From the cell containing the given text, extract its center point as (X, Y) coordinate. 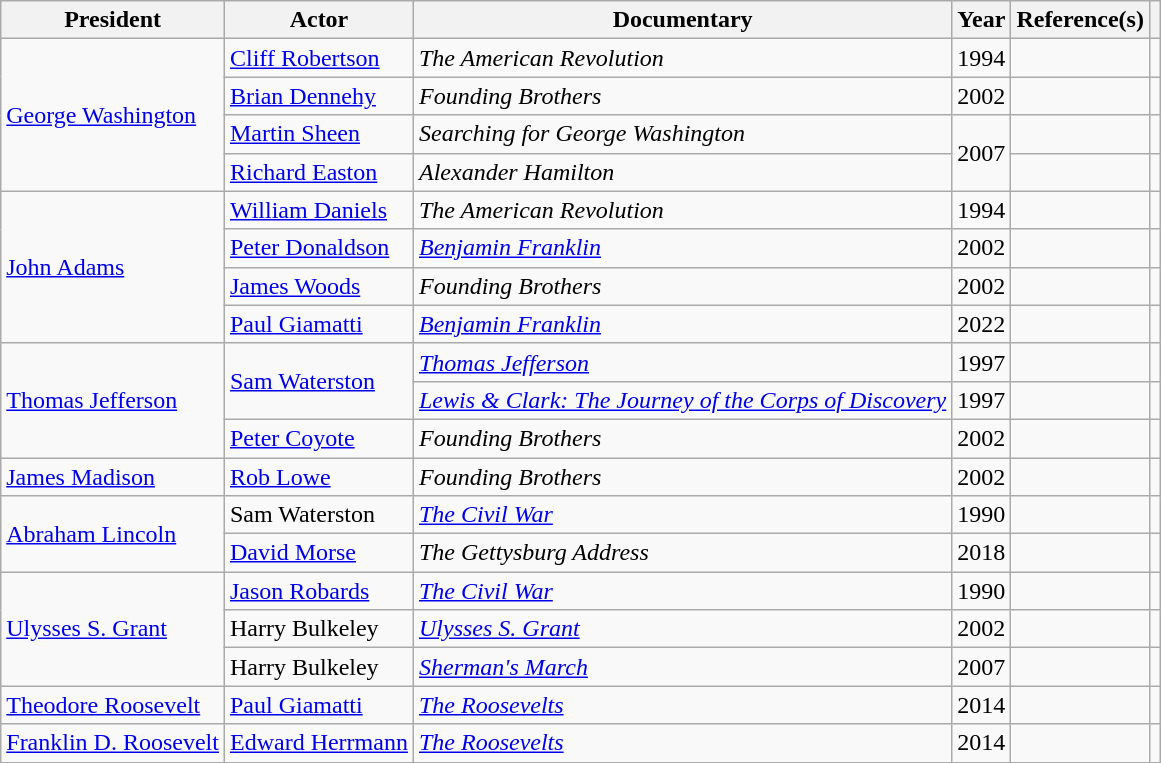
John Adams (113, 267)
Edward Herrmann (318, 743)
Martin Sheen (318, 134)
Franklin D. Roosevelt (113, 743)
2018 (982, 553)
President (113, 20)
Year (982, 20)
Rob Lowe (318, 477)
Richard Easton (318, 172)
Theodore Roosevelt (113, 705)
Peter Donaldson (318, 248)
Jason Robards (318, 591)
Reference(s) (1080, 20)
Actor (318, 20)
Lewis & Clark: The Journey of the Corps of Discovery (682, 400)
Documentary (682, 20)
Alexander Hamilton (682, 172)
Abraham Lincoln (113, 534)
David Morse (318, 553)
Cliff Robertson (318, 58)
2022 (982, 324)
George Washington (113, 115)
Sherman's March (682, 667)
James Woods (318, 286)
Searching for George Washington (682, 134)
Brian Dennehy (318, 96)
James Madison (113, 477)
William Daniels (318, 210)
Peter Coyote (318, 438)
The Gettysburg Address (682, 553)
